Pinpoint the cell where the given text exists, returning its (x, y) midpoint coordinate. 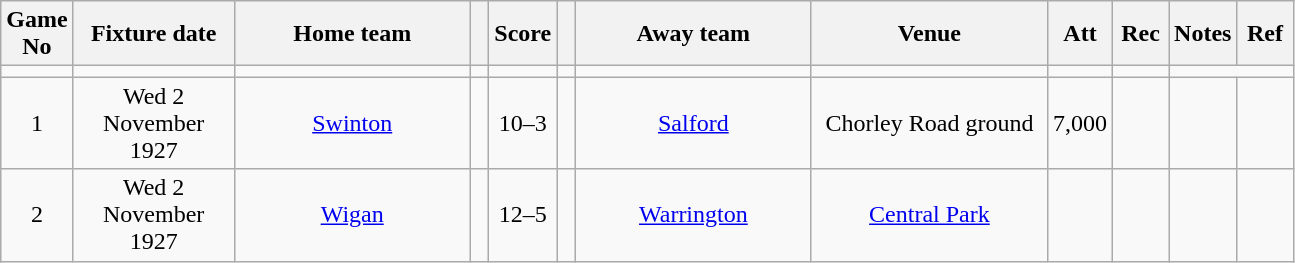
Rec (1141, 34)
Warrington (693, 215)
Score (523, 34)
Central Park (929, 215)
Game No (37, 34)
2 (37, 215)
Att (1080, 34)
Home team (352, 34)
Notes (1203, 34)
Salford (693, 123)
Fixture date (154, 34)
Away team (693, 34)
7,000 (1080, 123)
Wigan (352, 215)
Venue (929, 34)
Ref (1265, 34)
Chorley Road ground (929, 123)
10–3 (523, 123)
Swinton (352, 123)
1 (37, 123)
12–5 (523, 215)
